Identify which cell holds the provided text, then report its (x, y) central coordinate. 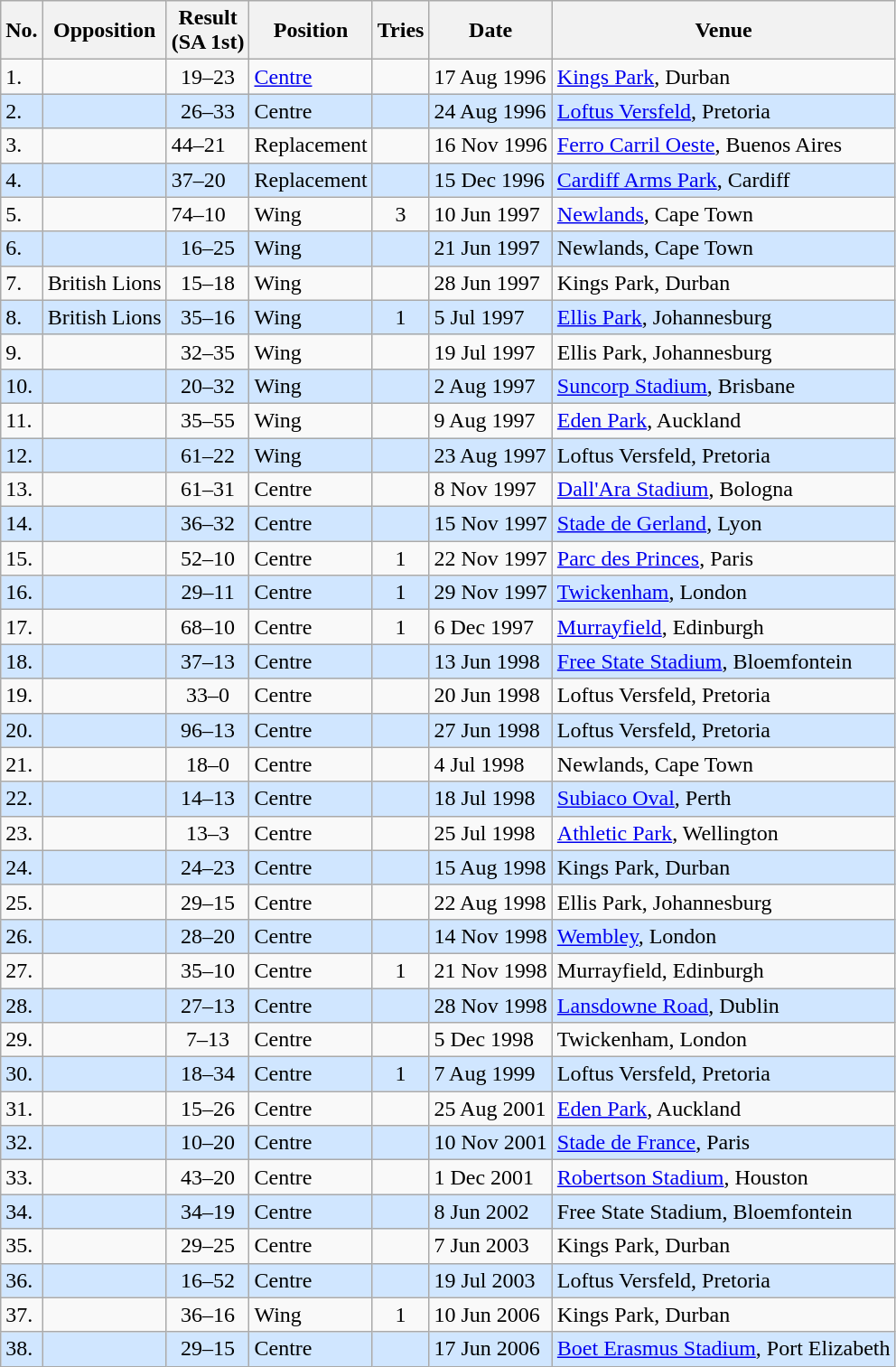
29–25 (208, 1246)
Subiaco Oval, Perth (723, 799)
17. (22, 627)
7. (22, 283)
7 Jun 2003 (490, 1246)
19. (22, 696)
Ferro Carril Oeste, Buenos Aires (723, 145)
Stade de France, Paris (723, 1143)
Lansdowne Road, Dublin (723, 1006)
Suncorp Stadium, Brisbane (723, 386)
11. (22, 420)
Athletic Park, Wellington (723, 833)
18 Jul 1998 (490, 799)
21 Nov 1998 (490, 970)
28. (22, 1006)
27 Jun 1998 (490, 730)
Cardiff Arms Park, Cardiff (723, 180)
19–23 (208, 77)
3 (401, 214)
15 Dec 1996 (490, 180)
37–20 (208, 180)
6 Dec 1997 (490, 627)
8 Jun 2002 (490, 1212)
3. (22, 145)
9 Aug 1997 (490, 420)
96–13 (208, 730)
18–34 (208, 1074)
31. (22, 1109)
Dall'Ara Stadium, Bologna (723, 490)
6. (22, 248)
14–13 (208, 799)
61–31 (208, 490)
36–32 (208, 524)
35–55 (208, 420)
Result(SA 1st) (208, 31)
15 Nov 1997 (490, 524)
20. (22, 730)
5 Jul 1997 (490, 317)
19 Jul 2003 (490, 1280)
Opposition (105, 31)
61–22 (208, 454)
Robertson Stadium, Houston (723, 1177)
29. (22, 1040)
15 Aug 1998 (490, 867)
24–23 (208, 867)
52–10 (208, 558)
15–18 (208, 283)
17 Jun 2006 (490, 1349)
24 Aug 1996 (490, 111)
8 Nov 1997 (490, 490)
1. (22, 77)
34–19 (208, 1212)
25 Jul 1998 (490, 833)
30. (22, 1074)
35. (22, 1246)
44–21 (208, 145)
25. (22, 902)
2. (22, 111)
21. (22, 764)
16 Nov 1996 (490, 145)
16–52 (208, 1280)
12. (22, 454)
26–33 (208, 111)
16. (22, 593)
28 Jun 1997 (490, 283)
14. (22, 524)
33–0 (208, 696)
13. (22, 490)
29–11 (208, 593)
38. (22, 1349)
10 Jun 2006 (490, 1315)
Date (490, 31)
5. (22, 214)
23. (22, 833)
35–10 (208, 970)
Venue (723, 31)
27. (22, 970)
22. (22, 799)
37–13 (208, 661)
27–13 (208, 1006)
43–20 (208, 1177)
15–26 (208, 1109)
1 Dec 2001 (490, 1177)
24. (22, 867)
18. (22, 661)
22 Nov 1997 (490, 558)
Stade de Gerland, Lyon (723, 524)
10–20 (208, 1143)
29 Nov 1997 (490, 593)
7–13 (208, 1040)
23 Aug 1997 (490, 454)
35–16 (208, 317)
21 Jun 1997 (490, 248)
7 Aug 1999 (490, 1074)
74–10 (208, 214)
14 Nov 1998 (490, 936)
9. (22, 351)
10. (22, 386)
32–35 (208, 351)
13 Jun 1998 (490, 661)
19 Jul 1997 (490, 351)
20–32 (208, 386)
Tries (401, 31)
10 Jun 1997 (490, 214)
5 Dec 1998 (490, 1040)
36–16 (208, 1315)
15. (22, 558)
Position (311, 31)
8. (22, 317)
18–0 (208, 764)
17 Aug 1996 (490, 77)
34. (22, 1212)
No. (22, 31)
33. (22, 1177)
22 Aug 1998 (490, 902)
4 Jul 1998 (490, 764)
4. (22, 180)
10 Nov 2001 (490, 1143)
Boet Erasmus Stadium, Port Elizabeth (723, 1349)
36. (22, 1280)
37. (22, 1315)
16–25 (208, 248)
Parc des Princes, Paris (723, 558)
25 Aug 2001 (490, 1109)
Wembley, London (723, 936)
68–10 (208, 627)
28 Nov 1998 (490, 1006)
28–20 (208, 936)
26. (22, 936)
2 Aug 1997 (490, 386)
13–3 (208, 833)
20 Jun 1998 (490, 696)
32. (22, 1143)
